Search for the cell housing the specified text and yield its [x, y] center coordinate. 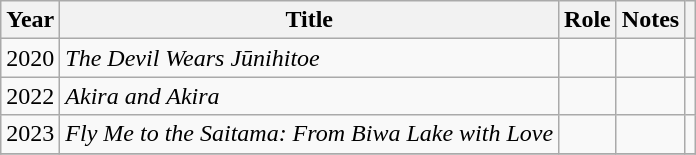
2022 [30, 96]
2023 [30, 134]
2020 [30, 58]
The Devil Wears Jūnihitoe [310, 58]
Title [310, 20]
Year [30, 20]
Role [588, 20]
Fly Me to the Saitama: From Biwa Lake with Love [310, 134]
Notes [650, 20]
Akira and Akira [310, 96]
